Provide the (x, y) coordinate of the cell's center where the given text is located.  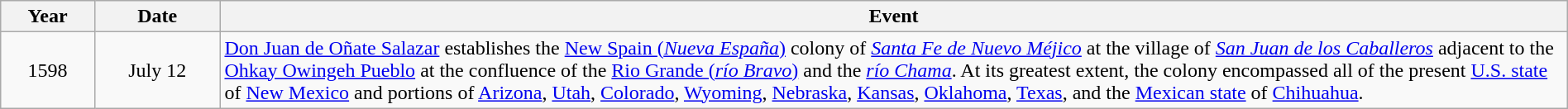
1598 (48, 70)
Year (48, 17)
Date (157, 17)
Event (893, 17)
July 12 (157, 70)
